Provide the [X, Y] coordinate of the cell's center where the given text is located.  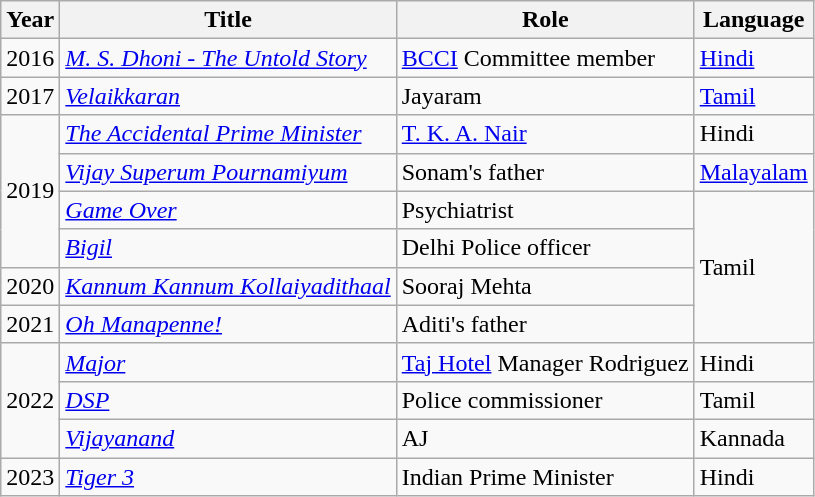
Malayalam [754, 172]
Kannada [754, 438]
Psychiatrist [545, 210]
Language [754, 20]
M. S. Dhoni - The Untold Story [228, 58]
Indian Prime Minister [545, 477]
Velaikkaran [228, 96]
2017 [30, 96]
Vijayanand [228, 438]
Jayaram [545, 96]
2016 [30, 58]
Game Over [228, 210]
Delhi Police officer [545, 248]
Aditi's father [545, 324]
2019 [30, 191]
Oh Manapenne! [228, 324]
2021 [30, 324]
Major [228, 362]
2023 [30, 477]
Vijay Superum Pournamiyum [228, 172]
AJ [545, 438]
T. K. A. Nair [545, 134]
2020 [30, 286]
Sooraj Mehta [545, 286]
Title [228, 20]
Year [30, 20]
Tiger 3 [228, 477]
Kannum Kannum Kollaiyadithaal [228, 286]
2022 [30, 400]
Role [545, 20]
DSP [228, 400]
Police commissioner [545, 400]
The Accidental Prime Minister [228, 134]
Sonam's father [545, 172]
Bigil [228, 248]
BCCI Committee member [545, 58]
Taj Hotel Manager Rodriguez [545, 362]
